From the cell containing the given text, extract its center point as (x, y) coordinate. 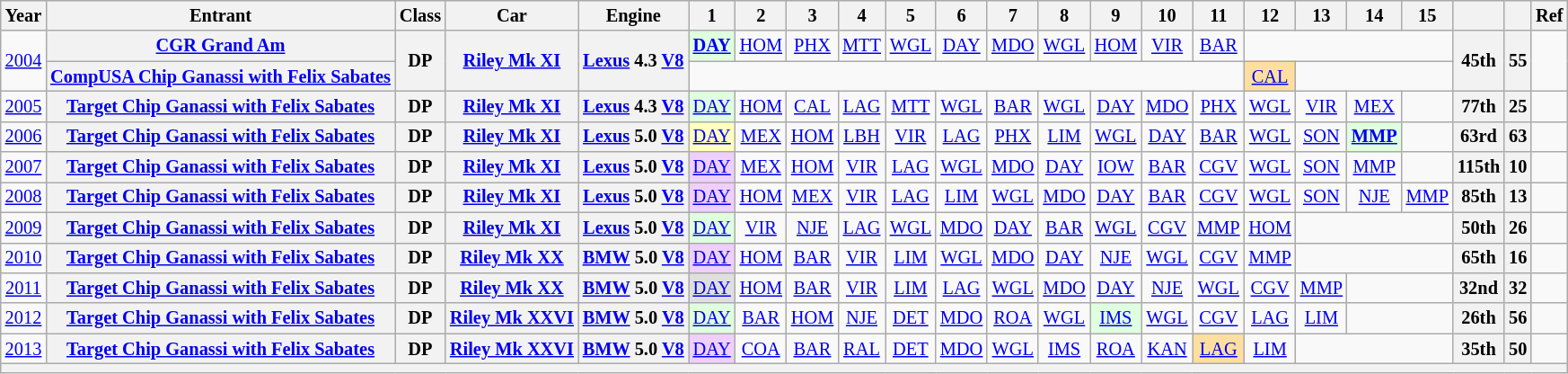
25 (1518, 106)
8 (1063, 15)
77th (1478, 106)
26 (1518, 227)
2009 (23, 227)
2012 (23, 318)
26th (1478, 318)
IOW (1115, 167)
RAL (862, 349)
2004 (23, 61)
32 (1518, 288)
7 (1013, 15)
Entrant (221, 15)
65th (1478, 258)
2008 (23, 197)
16 (1518, 258)
3 (812, 15)
2011 (23, 288)
Class (420, 15)
32nd (1478, 288)
2013 (23, 349)
2010 (23, 258)
14 (1374, 15)
2007 (23, 167)
50th (1478, 227)
63 (1518, 137)
45th (1478, 61)
Year (23, 15)
63rd (1478, 137)
35th (1478, 349)
50 (1518, 349)
Engine (634, 15)
Car (512, 15)
COA (762, 349)
CGR Grand Am (221, 46)
6 (961, 15)
15 (1428, 15)
2005 (23, 106)
9 (1115, 15)
1 (712, 15)
12 (1270, 15)
Ref (1549, 15)
55 (1518, 61)
4 (862, 15)
CompUSA Chip Ganassi with Felix Sabates (221, 76)
KAN (1167, 349)
2006 (23, 137)
LBH (862, 137)
2 (762, 15)
11 (1218, 15)
85th (1478, 197)
115th (1478, 167)
5 (911, 15)
56 (1518, 318)
